Find where the given text appears and provide that cell's center as [X, Y] coordinate. 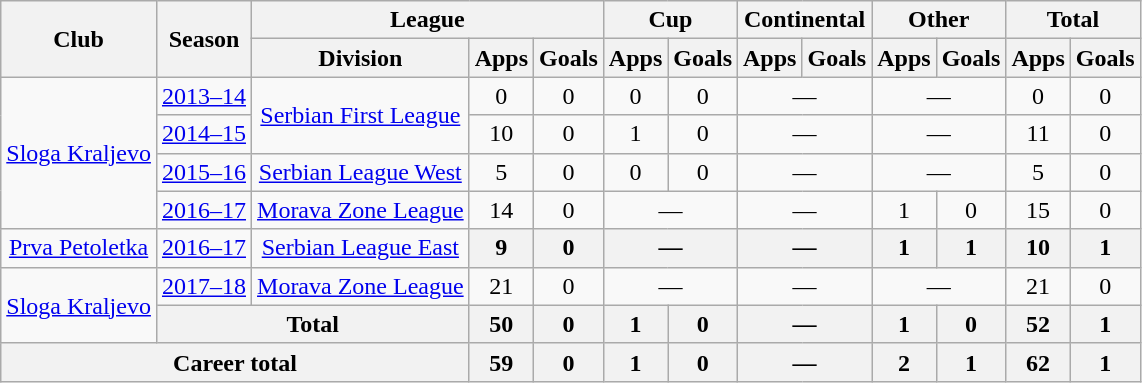
2 [904, 362]
59 [501, 362]
2013–14 [204, 96]
Cup [670, 20]
League [428, 20]
2017–18 [204, 286]
Serbian League West [361, 172]
Prva Petoletka [79, 248]
14 [501, 210]
Serbian League East [361, 248]
50 [501, 324]
2015–16 [204, 172]
9 [501, 248]
11 [1038, 134]
Other [939, 20]
62 [1038, 362]
Season [204, 39]
Serbian First League [361, 115]
Club [79, 39]
52 [1038, 324]
Career total [235, 362]
15 [1038, 210]
2014–15 [204, 134]
Division [361, 58]
Continental [805, 20]
